Search for the cell housing the specified text and yield its [x, y] center coordinate. 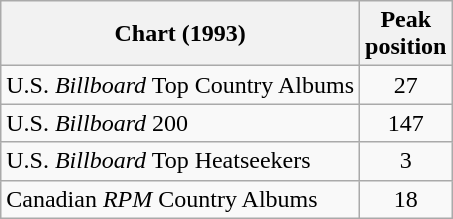
Chart (1993) [180, 34]
Peakposition [406, 34]
U.S. Billboard Top Heatseekers [180, 161]
U.S. Billboard 200 [180, 123]
U.S. Billboard Top Country Albums [180, 85]
27 [406, 85]
Canadian RPM Country Albums [180, 199]
3 [406, 161]
147 [406, 123]
18 [406, 199]
